Find where the given text appears and provide that cell's center as (x, y) coordinate. 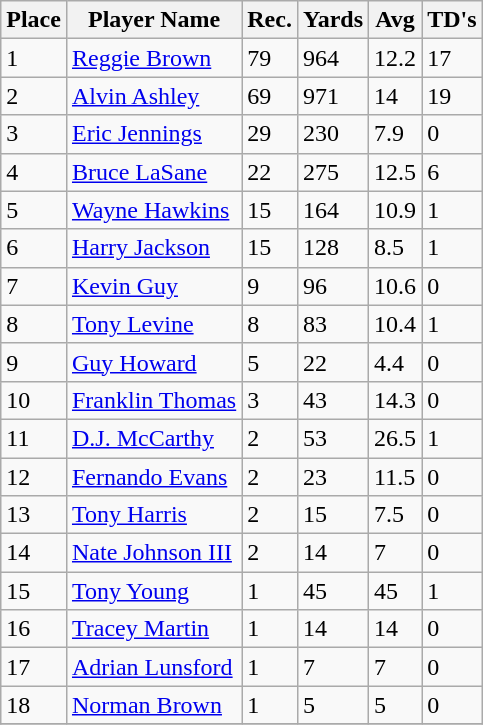
Kevin Guy (154, 286)
Nate Johnson III (154, 553)
53 (332, 438)
14.3 (396, 400)
8.5 (396, 248)
Tony Levine (154, 324)
275 (332, 172)
12 (34, 477)
964 (332, 58)
10.9 (396, 210)
7.9 (396, 134)
12.5 (396, 172)
Eric Jennings (154, 134)
Adrian Lunsford (154, 667)
10.4 (396, 324)
971 (332, 96)
19 (452, 96)
7.5 (396, 515)
Tony Harris (154, 515)
Bruce LaSane (154, 172)
Rec. (270, 20)
29 (270, 134)
4.4 (396, 362)
128 (332, 248)
Player Name (154, 20)
16 (34, 629)
12.2 (396, 58)
96 (332, 286)
10.6 (396, 286)
Place (34, 20)
4 (34, 172)
11.5 (396, 477)
13 (34, 515)
Norman Brown (154, 705)
26.5 (396, 438)
10 (34, 400)
83 (332, 324)
69 (270, 96)
Alvin Ashley (154, 96)
TD's (452, 20)
164 (332, 210)
Avg (396, 20)
Reggie Brown (154, 58)
Guy Howard (154, 362)
43 (332, 400)
Yards (332, 20)
Tracey Martin (154, 629)
Franklin Thomas (154, 400)
Tony Young (154, 591)
18 (34, 705)
230 (332, 134)
Fernando Evans (154, 477)
11 (34, 438)
D.J. McCarthy (154, 438)
Harry Jackson (154, 248)
79 (270, 58)
Wayne Hawkins (154, 210)
23 (332, 477)
